Pinpoint the cell where the given text exists, returning its (x, y) midpoint coordinate. 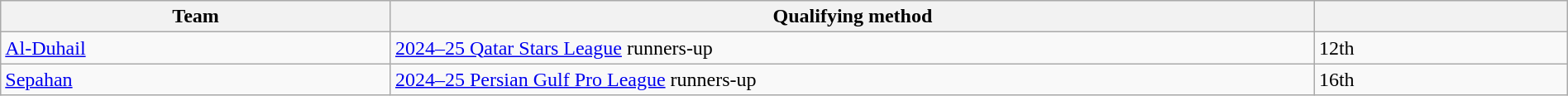
Al-Duhail (196, 48)
Sepahan (196, 79)
2024–25 Persian Gulf Pro League runners-up (852, 79)
2024–25 Qatar Stars League runners-up (852, 48)
16th (1441, 79)
12th (1441, 48)
Team (196, 17)
Qualifying method (852, 17)
